For the text-containing cell, return its midpoint in [x, y] coordinate format. 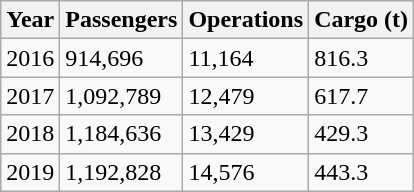
2016 [30, 58]
11,164 [246, 58]
816.3 [362, 58]
2017 [30, 96]
617.7 [362, 96]
429.3 [362, 134]
1,192,828 [122, 172]
Cargo (t) [362, 20]
Year [30, 20]
12,479 [246, 96]
2018 [30, 134]
443.3 [362, 172]
Operations [246, 20]
1,184,636 [122, 134]
2019 [30, 172]
13,429 [246, 134]
14,576 [246, 172]
914,696 [122, 58]
1,092,789 [122, 96]
Passengers [122, 20]
